Return the [X, Y] coordinate for the center point of the cell that contains the specified text.  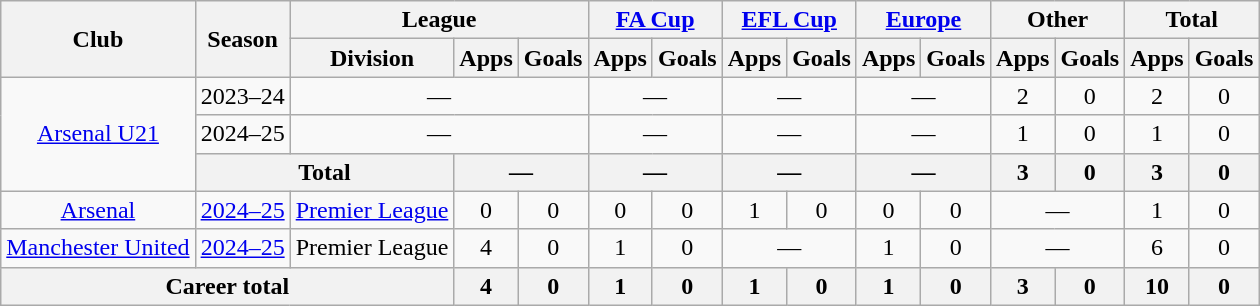
EFL Cup [789, 20]
Club [98, 39]
Europe [923, 20]
Division [372, 58]
6 [1157, 248]
FA Cup [655, 20]
Arsenal U21 [98, 134]
2023–24 [242, 96]
Career total [228, 286]
League [439, 20]
Arsenal [98, 210]
Other [1058, 20]
10 [1157, 286]
Manchester United [98, 248]
Season [242, 39]
